For the text-containing cell, return its midpoint in (X, Y) coordinate format. 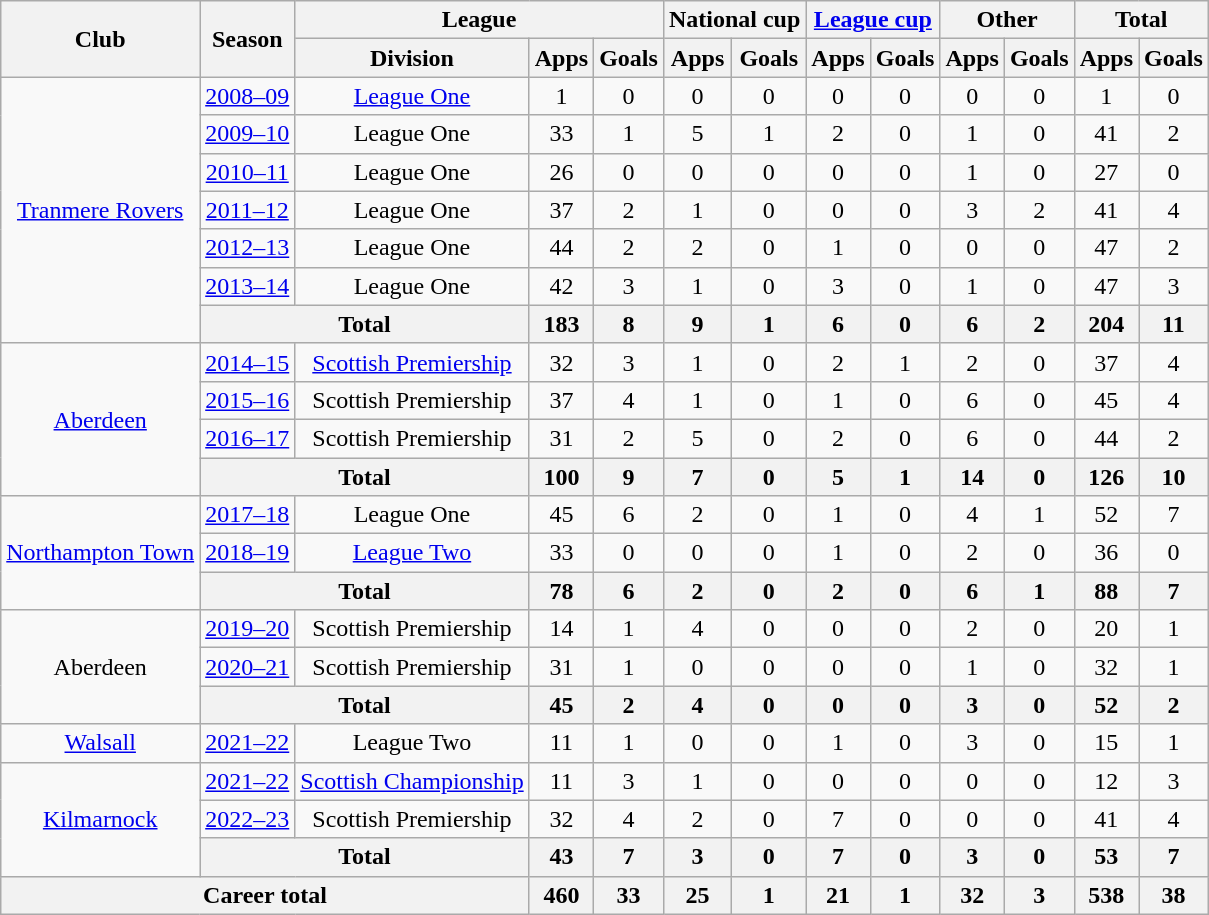
25 (697, 895)
National cup (734, 20)
2017–18 (248, 515)
2011–12 (248, 210)
Other (1007, 20)
League (480, 20)
Kilmarnock (100, 819)
Season (248, 39)
Northampton Town (100, 553)
2018–19 (248, 553)
42 (561, 286)
2020–21 (248, 667)
43 (561, 857)
2016–17 (248, 438)
538 (1106, 895)
100 (561, 477)
10 (1174, 477)
460 (561, 895)
2019–20 (248, 629)
League cup (873, 20)
2022–23 (248, 819)
Walsall (100, 743)
2013–14 (248, 286)
53 (1106, 857)
204 (1106, 324)
126 (1106, 477)
21 (838, 895)
Club (100, 39)
2010–11 (248, 172)
2014–15 (248, 362)
Career total (265, 895)
2015–16 (248, 400)
183 (561, 324)
Scottish Championship (412, 781)
36 (1106, 553)
26 (561, 172)
2008–09 (248, 96)
2012–13 (248, 248)
38 (1174, 895)
8 (629, 324)
20 (1106, 629)
15 (1106, 743)
78 (561, 591)
88 (1106, 591)
Division (412, 58)
27 (1106, 172)
12 (1106, 781)
Tranmere Rovers (100, 210)
2009–10 (248, 134)
